Scan for the cell matching the given text and deliver its (x, y) coordinate at center. 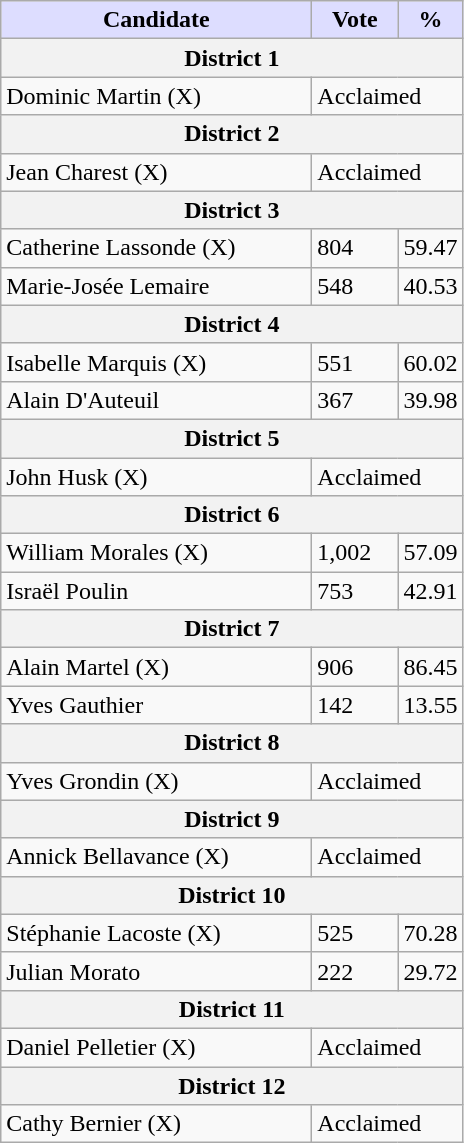
906 (355, 667)
57.09 (430, 553)
District 8 (232, 743)
1,002 (355, 553)
29.72 (430, 971)
District 12 (232, 1085)
804 (355, 248)
40.53 (430, 286)
59.47 (430, 248)
District 2 (232, 134)
753 (355, 591)
42.91 (430, 591)
John Husk (X) (156, 477)
Daniel Pelletier (X) (156, 1047)
Julian Morato (156, 971)
Isabelle Marquis (X) (156, 362)
Vote (355, 20)
Cathy Bernier (X) (156, 1124)
551 (355, 362)
Catherine Lassonde (X) (156, 248)
525 (355, 933)
Candidate (156, 20)
District 5 (232, 438)
60.02 (430, 362)
District 11 (232, 1009)
367 (355, 400)
Dominic Martin (X) (156, 96)
142 (355, 705)
Stéphanie Lacoste (X) (156, 933)
District 3 (232, 210)
Yves Grondin (X) (156, 781)
District 6 (232, 515)
Annick Bellavance (X) (156, 857)
Alain Martel (X) (156, 667)
222 (355, 971)
Israël Poulin (156, 591)
% (430, 20)
Jean Charest (X) (156, 172)
Marie-Josée Lemaire (156, 286)
District 7 (232, 629)
Yves Gauthier (156, 705)
District 4 (232, 324)
District 10 (232, 895)
13.55 (430, 705)
70.28 (430, 933)
District 9 (232, 819)
William Morales (X) (156, 553)
548 (355, 286)
District 1 (232, 58)
Alain D'Auteuil (156, 400)
39.98 (430, 400)
86.45 (430, 667)
